Find where the given text appears and provide that cell's center as [x, y] coordinate. 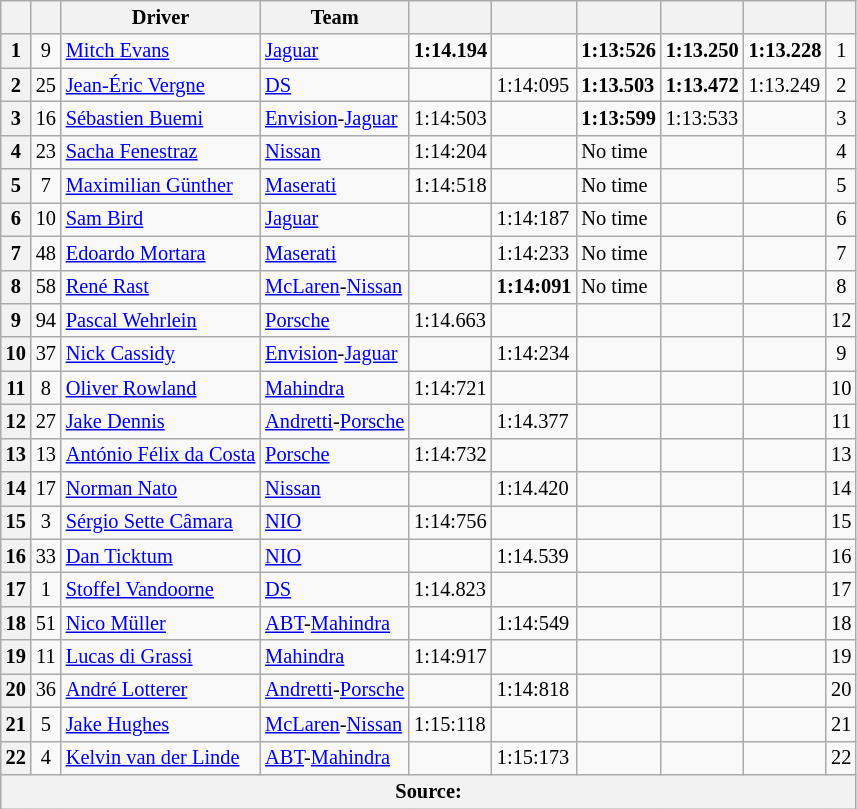
25 [46, 85]
1:13.249 [786, 85]
Dan Ticktum [160, 556]
1:14:917 [450, 657]
Kelvin van der Linde [160, 758]
Edoardo Mortara [160, 253]
Nico Müller [160, 623]
94 [46, 320]
1:14:518 [450, 186]
Norman Nato [160, 489]
Sacha Fenestraz [160, 152]
1:15:173 [534, 758]
Sérgio Sette Câmara [160, 522]
1:14:204 [450, 152]
1:14:234 [534, 354]
23 [46, 152]
1:13:533 [702, 118]
Pascal Wehrlein [160, 320]
1:14.377 [534, 421]
1:14:549 [534, 623]
1:14:732 [450, 455]
Oliver Rowland [160, 388]
Sam Bird [160, 219]
33 [46, 556]
1:14:756 [450, 522]
1:14.194 [450, 51]
René Rast [160, 287]
1:15:118 [450, 724]
1:13.250 [702, 51]
Sébastien Buemi [160, 118]
1:14:091 [534, 287]
Maximilian Günther [160, 186]
27 [46, 421]
51 [46, 623]
1:14.663 [450, 320]
1:14:187 [534, 219]
Source: [429, 791]
1:13:526 [618, 51]
1:13.228 [786, 51]
1:13:599 [618, 118]
André Lotterer [160, 690]
Team [334, 17]
Jake Hughes [160, 724]
1:14.823 [450, 589]
Jean-Éric Vergne [160, 85]
1:14.539 [534, 556]
36 [46, 690]
37 [46, 354]
1:14:721 [450, 388]
Jake Dennis [160, 421]
1:14:095 [534, 85]
Stoffel Vandoorne [160, 589]
Lucas di Grassi [160, 657]
1:14.420 [534, 489]
1:14:818 [534, 690]
Nick Cassidy [160, 354]
Mitch Evans [160, 51]
1:14:503 [450, 118]
1:13.472 [702, 85]
58 [46, 287]
1:13.503 [618, 85]
1:14:233 [534, 253]
Driver [160, 17]
António Félix da Costa [160, 455]
48 [46, 253]
